Provide the (X, Y) coordinate of the cell's center where the given text is located.  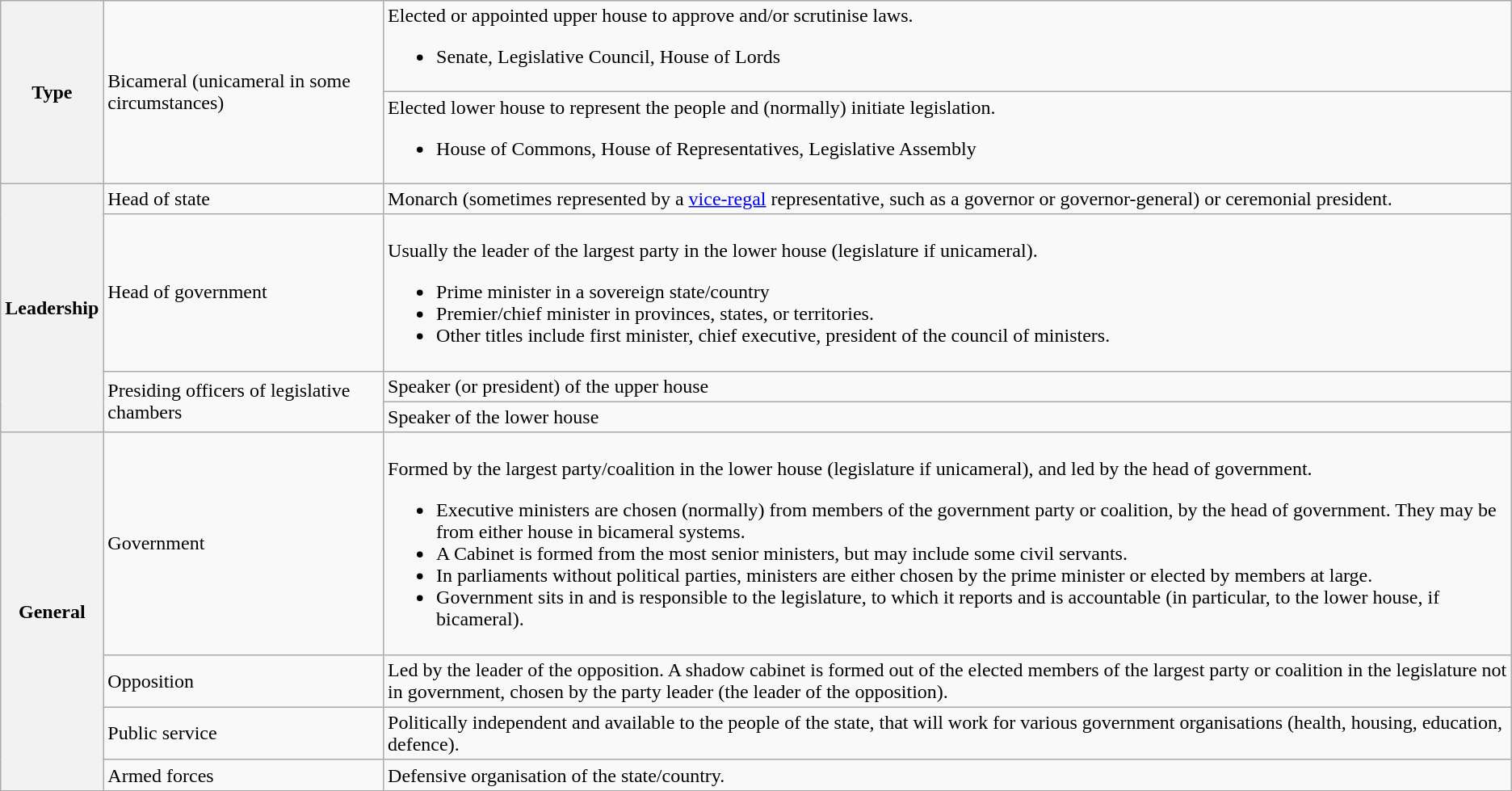
General (52, 611)
Speaker (or president) of the upper house (948, 386)
Defensive organisation of the state/country. (948, 775)
Type (52, 92)
Head of government (244, 292)
Head of state (244, 199)
Monarch (sometimes represented by a vice-regal representative, such as a governor or governor-general) or ceremonial president. (948, 199)
Government (244, 543)
Public service (244, 734)
Armed forces (244, 775)
Opposition (244, 680)
Bicameral (unicameral in some circumstances) (244, 92)
Speaker of the lower house (948, 417)
Elected or appointed upper house to approve and/or scrutinise laws.Senate, Legislative Council, House of Lords (948, 47)
Elected lower house to represent the people and (normally) initiate legislation.House of Commons, House of Representatives, Legislative Assembly (948, 137)
Leadership (52, 308)
Presiding officers of legislative chambers (244, 402)
